Find where the given text appears and provide that cell's center as (x, y) coordinate. 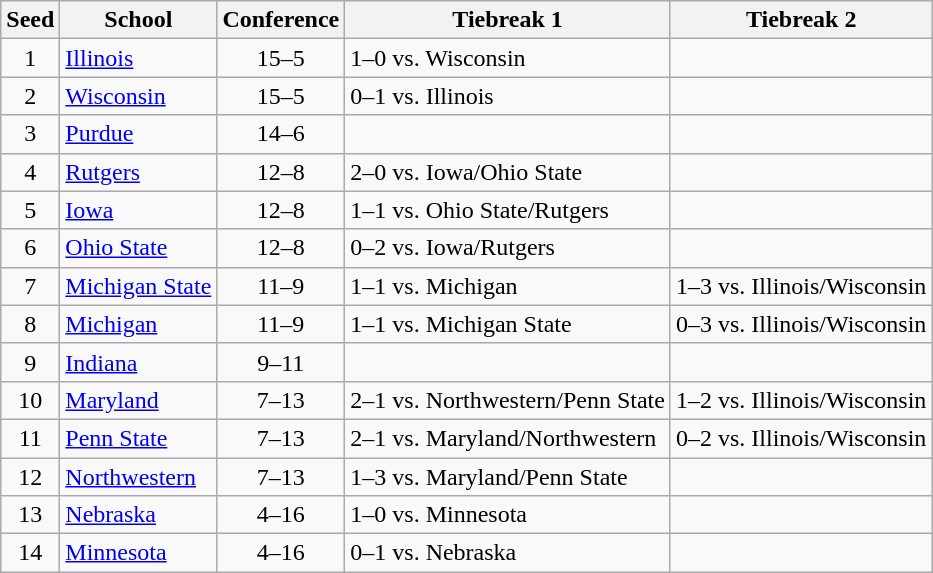
0–1 vs. Illinois (508, 96)
1–3 vs. Maryland/Penn State (508, 477)
10 (30, 400)
Michigan (138, 324)
14 (30, 553)
5 (30, 210)
Iowa (138, 210)
2–1 vs. Maryland/Northwestern (508, 438)
1–0 vs. Wisconsin (508, 58)
1–1 vs. Michigan (508, 286)
Michigan State (138, 286)
2 (30, 96)
14–6 (281, 134)
Maryland (138, 400)
6 (30, 248)
Nebraska (138, 515)
Purdue (138, 134)
Tiebreak 2 (800, 20)
1–3 vs. Illinois/Wisconsin (800, 286)
1 (30, 58)
Wisconsin (138, 96)
1–1 vs. Ohio State/Rutgers (508, 210)
11 (30, 438)
Northwestern (138, 477)
Rutgers (138, 172)
0–1 vs. Nebraska (508, 553)
Ohio State (138, 248)
13 (30, 515)
4 (30, 172)
2–0 vs. Iowa/Ohio State (508, 172)
0–2 vs. Iowa/Rutgers (508, 248)
2–1 vs. Northwestern/Penn State (508, 400)
8 (30, 324)
Illinois (138, 58)
1–0 vs. Minnesota (508, 515)
0–2 vs. Illinois/Wisconsin (800, 438)
7 (30, 286)
9 (30, 362)
9–11 (281, 362)
Indiana (138, 362)
1–2 vs. Illinois/Wisconsin (800, 400)
12 (30, 477)
0–3 vs. Illinois/Wisconsin (800, 324)
3 (30, 134)
Conference (281, 20)
Minnesota (138, 553)
Tiebreak 1 (508, 20)
School (138, 20)
Penn State (138, 438)
Seed (30, 20)
1–1 vs. Michigan State (508, 324)
